Return the [x, y] coordinate for the center point of the cell that contains the specified text.  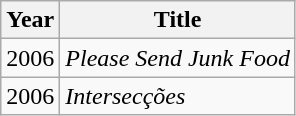
Title [178, 20]
Intersecções [178, 96]
Year [30, 20]
Please Send Junk Food [178, 58]
